Return (X, Y) of the center of cell containing provided text 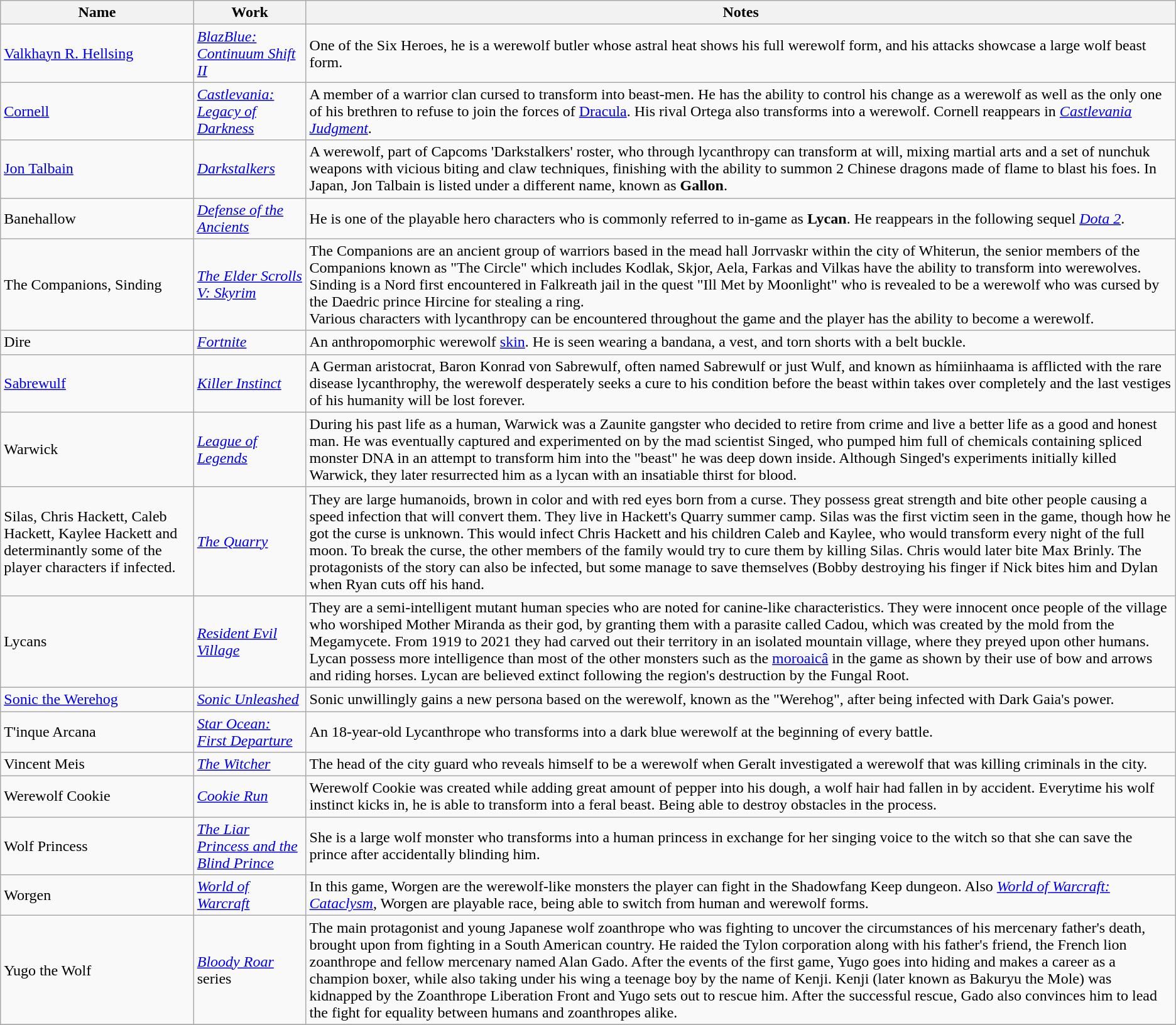
Worgen (97, 896)
One of the Six Heroes, he is a werewolf butler whose astral heat shows his full werewolf form, and his attacks showcase a large wolf beast form. (741, 53)
The Liar Princess and the Blind Prince (250, 846)
An anthropomorphic werewolf skin. He is seen wearing a bandana, a vest, and torn shorts with a belt buckle. (741, 342)
Werewolf Cookie (97, 796)
Name (97, 13)
Sonic the Werehog (97, 699)
Yugo the Wolf (97, 970)
Killer Instinct (250, 383)
Sonic Unleashed (250, 699)
Lycans (97, 641)
World of Warcraft (250, 896)
He is one of the playable hero characters who is commonly referred to in-game as Lycan. He reappears in the following sequel Dota 2. (741, 219)
The Elder Scrolls V: Skyrim (250, 285)
Castlevania: Legacy of Darkness (250, 111)
BlazBlue: Continuum Shift II (250, 53)
Bloody Roar series (250, 970)
Cornell (97, 111)
Work (250, 13)
Warwick (97, 450)
Valkhayn R. Hellsing (97, 53)
Star Ocean: First Departure (250, 731)
T'inque Arcana (97, 731)
Jon Talbain (97, 169)
Silas, Chris Hackett, Caleb Hackett, Kaylee Hackett and determinantly some of the player characters if infected. (97, 541)
League of Legends (250, 450)
The Witcher (250, 764)
Banehallow (97, 219)
Dire (97, 342)
Wolf Princess (97, 846)
Defense of the Ancients (250, 219)
Darkstalkers (250, 169)
The head of the city guard who reveals himself to be a werewolf when Geralt investigated a werewolf that was killing criminals in the city. (741, 764)
An 18-year-old Lycanthrope who transforms into a dark blue werewolf at the beginning of every battle. (741, 731)
Resident Evil Village (250, 641)
Sonic unwillingly gains a new persona based on the werewolf, known as the "Werehog", after being infected with Dark Gaia's power. (741, 699)
Sabrewulf (97, 383)
The Quarry (250, 541)
Notes (741, 13)
Fortnite (250, 342)
The Companions, Sinding (97, 285)
Cookie Run (250, 796)
Vincent Meis (97, 764)
